Return the (X, Y) coordinate for the center point of the cell that contains the specified text.  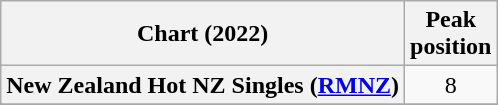
8 (451, 85)
Peak position (451, 34)
New Zealand Hot NZ Singles (RMNZ) (203, 85)
Chart (2022) (203, 34)
